Determine the [X, Y] coordinate at the center of the cell enclosing the given text.  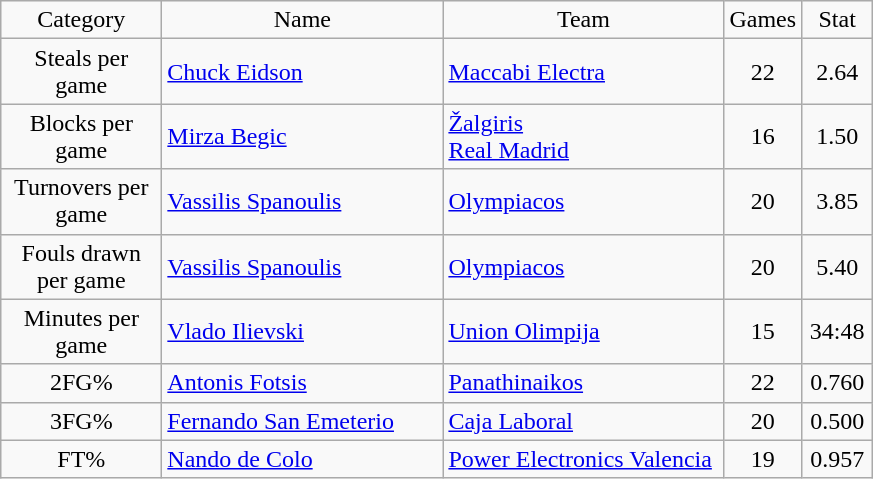
Antonis Fotsis [302, 383]
Category [82, 20]
Power Electronics Valencia [584, 459]
Panathinaikos [584, 383]
3.85 [838, 202]
Fernando San Emeterio [302, 421]
Blocks per game [82, 136]
FT% [82, 459]
Mirza Begic [302, 136]
0.760 [838, 383]
2FG% [82, 383]
0.500 [838, 421]
Turnovers per game [82, 202]
Maccabi Electra [584, 72]
Nando de Colo [302, 459]
Name [302, 20]
1.50 [838, 136]
Games [763, 20]
Caja Laboral [584, 421]
Stat [838, 20]
15 [763, 332]
3FG% [82, 421]
5.40 [838, 266]
2.64 [838, 72]
Minutes per game [82, 332]
Chuck Eidson [302, 72]
16 [763, 136]
Steals per game [82, 72]
Union Olimpija [584, 332]
19 [763, 459]
Fouls drawn per game [82, 266]
Vlado Ilievski [302, 332]
Team [584, 20]
0.957 [838, 459]
34:48 [838, 332]
Žalgiris Real Madrid [584, 136]
